From the cell containing the given text, extract its center point as (x, y) coordinate. 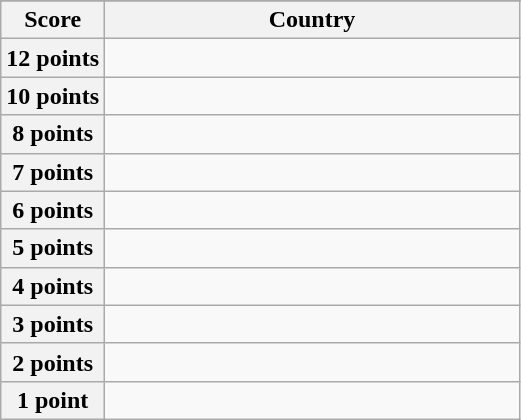
1 point (53, 400)
10 points (53, 96)
2 points (53, 362)
Score (53, 20)
Country (312, 20)
6 points (53, 210)
7 points (53, 172)
5 points (53, 248)
3 points (53, 324)
12 points (53, 58)
8 points (53, 134)
4 points (53, 286)
